From the cell containing the given text, extract its center point as (X, Y) coordinate. 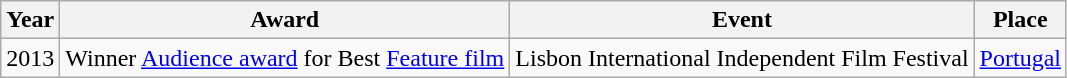
Award (285, 20)
Place (1020, 20)
2013 (30, 58)
Year (30, 20)
Winner Audience award for Best Feature film (285, 58)
Lisbon International Independent Film Festival (742, 58)
Event (742, 20)
Portugal (1020, 58)
